Identify which cell holds the provided text, then report its (X, Y) central coordinate. 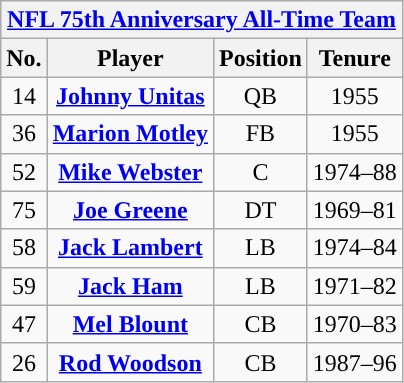
1987–96 (354, 362)
Jack Lambert (130, 248)
52 (24, 172)
36 (24, 134)
Mel Blount (130, 324)
58 (24, 248)
1969–81 (354, 210)
DT (261, 210)
C (261, 172)
1974–88 (354, 172)
1971–82 (354, 286)
Jack Ham (130, 286)
Mike Webster (130, 172)
Joe Greene (130, 210)
59 (24, 286)
47 (24, 324)
26 (24, 362)
14 (24, 96)
NFL 75th Anniversary All-Time Team (202, 20)
Marion Motley (130, 134)
Position (261, 58)
No. (24, 58)
Johnny Unitas (130, 96)
QB (261, 96)
Tenure (354, 58)
75 (24, 210)
Rod Woodson (130, 362)
Player (130, 58)
1970–83 (354, 324)
FB (261, 134)
1974–84 (354, 248)
